Search for the cell housing the specified text and yield its [X, Y] center coordinate. 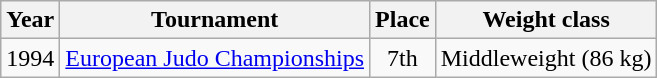
European Judo Championships [215, 58]
Weight class [546, 20]
1994 [30, 58]
Place [403, 20]
Tournament [215, 20]
7th [403, 58]
Year [30, 20]
Middleweight (86 kg) [546, 58]
